Scan for the cell matching the given text and deliver its [X, Y] coordinate at center. 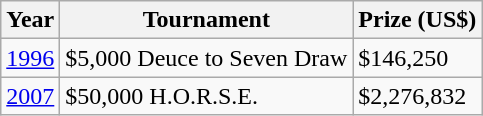
$2,276,832 [418, 96]
1996 [30, 58]
Year [30, 20]
Prize (US$) [418, 20]
$5,000 Deuce to Seven Draw [206, 58]
Tournament [206, 20]
$50,000 H.O.R.S.E. [206, 96]
2007 [30, 96]
$146,250 [418, 58]
